Capture the cell that displays the provided text and extract its [X, Y] central coordinate. 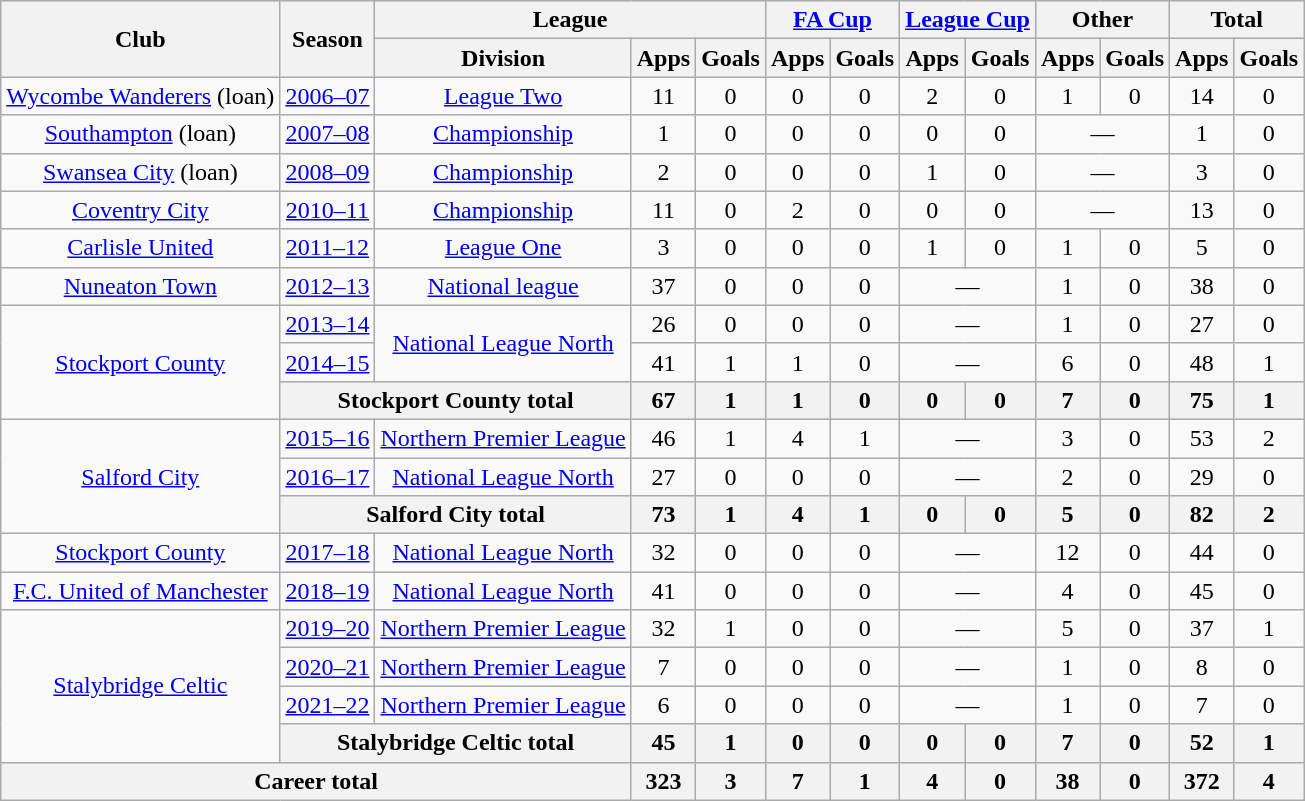
Club [140, 39]
73 [663, 515]
2014–15 [328, 362]
48 [1202, 362]
FA Cup [832, 20]
Stalybridge Celtic total [456, 743]
Other [1102, 20]
League [570, 20]
Stalybridge Celtic [140, 686]
2007–08 [328, 134]
26 [663, 324]
14 [1202, 96]
League Cup [968, 20]
Coventry City [140, 210]
67 [663, 400]
Total [1237, 20]
Season [328, 39]
2020–21 [328, 667]
Swansea City (loan) [140, 172]
2016–17 [328, 477]
2013–14 [328, 324]
Wycombe Wanderers (loan) [140, 96]
Southampton (loan) [140, 134]
Carlisle United [140, 248]
National league [503, 286]
League One [503, 248]
Division [503, 58]
2015–16 [328, 438]
2021–22 [328, 705]
2008–09 [328, 172]
Salford City [140, 476]
2012–13 [328, 286]
2011–12 [328, 248]
82 [1202, 515]
2019–20 [328, 629]
Nuneaton Town [140, 286]
Salford City total [456, 515]
13 [1202, 210]
52 [1202, 743]
League Two [503, 96]
Stockport County total [456, 400]
53 [1202, 438]
12 [1067, 553]
323 [663, 781]
75 [1202, 400]
29 [1202, 477]
2017–18 [328, 553]
Career total [316, 781]
F.C. United of Manchester [140, 591]
46 [663, 438]
44 [1202, 553]
2010–11 [328, 210]
2006–07 [328, 96]
2018–19 [328, 591]
8 [1202, 667]
372 [1202, 781]
